Determine the (X, Y) coordinate at the center of the cell enclosing the given text.  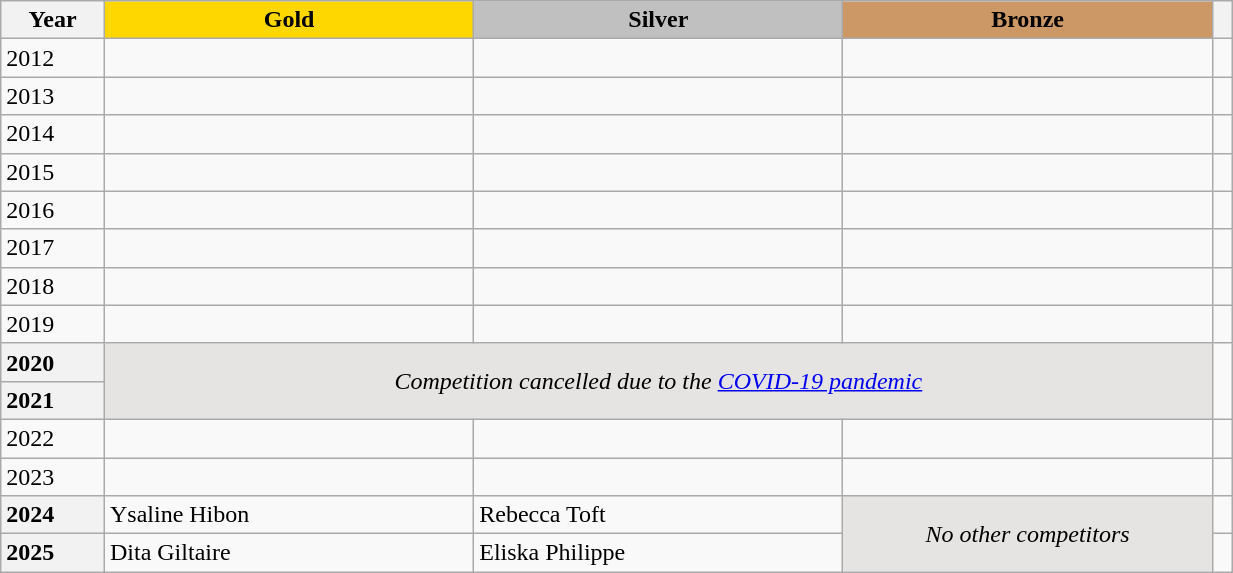
2021 (53, 400)
2016 (53, 210)
Eliska Philippe (658, 553)
2015 (53, 172)
2014 (53, 134)
Gold (288, 20)
2019 (53, 324)
Bronze (1028, 20)
Silver (658, 20)
Dita Giltaire (288, 553)
No other competitors (1028, 534)
2020 (53, 362)
Year (53, 20)
Competition cancelled due to the COVID-19 pandemic (658, 381)
2018 (53, 286)
Rebecca Toft (658, 515)
2013 (53, 96)
2024 (53, 515)
2017 (53, 248)
2025 (53, 553)
Ysaline Hibon (288, 515)
2022 (53, 438)
2023 (53, 477)
2012 (53, 58)
